Pinpoint the cell where the given text exists, returning its (X, Y) midpoint coordinate. 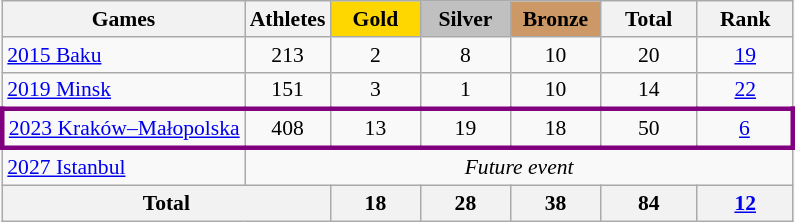
14 (648, 90)
Bronze (555, 19)
151 (288, 90)
20 (648, 55)
Future event (520, 166)
2023 Kraków–Małopolska (123, 130)
84 (648, 203)
Gold (375, 19)
28 (465, 203)
50 (648, 130)
Games (123, 19)
408 (288, 130)
1 (465, 90)
3 (375, 90)
12 (746, 203)
Rank (746, 19)
2027 Istanbul (123, 166)
22 (746, 90)
213 (288, 55)
2019 Minsk (123, 90)
Silver (465, 19)
2015 Baku (123, 55)
8 (465, 55)
6 (746, 130)
13 (375, 130)
Athletes (288, 19)
2 (375, 55)
38 (555, 203)
